Scan for the cell matching the given text and deliver its [X, Y] coordinate at center. 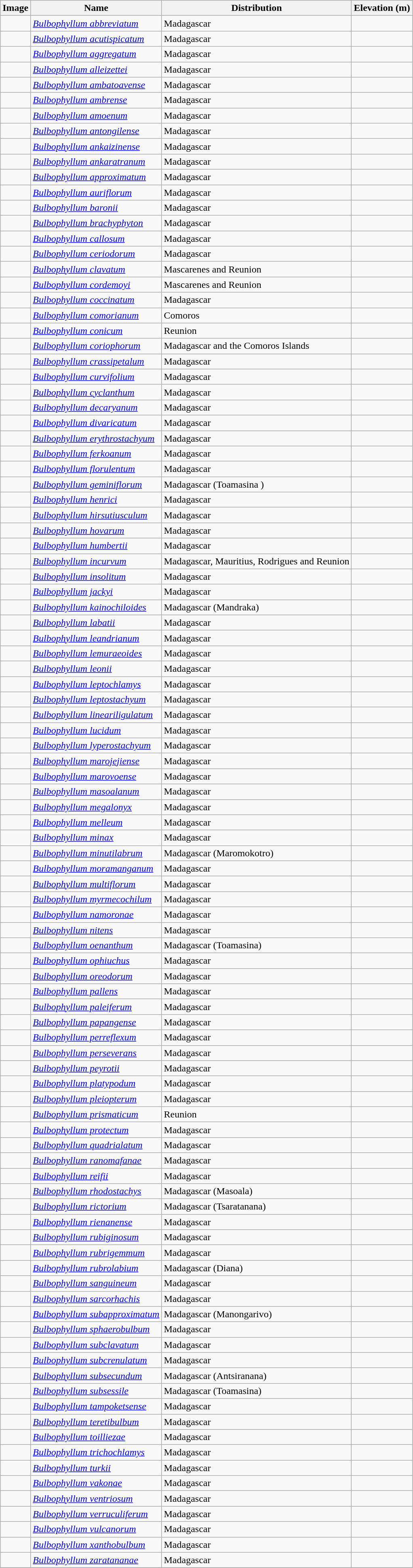
Bulbophyllum platypodum [96, 1084]
Bulbophyllum turkii [96, 1468]
Bulbophyllum subcrenulatum [96, 1360]
Bulbophyllum toilliezae [96, 1437]
Madagascar (Toamasina ) [257, 484]
Bulbophyllum ophiuchus [96, 961]
Bulbophyllum trichochlamys [96, 1453]
Bulbophyllum perseverans [96, 1053]
Bulbophyllum vulcanorum [96, 1529]
Bulbophyllum megalonyx [96, 807]
Bulbophyllum perreflexum [96, 1038]
Bulbophyllum cyclanthum [96, 392]
Bulbophyllum sanguineum [96, 1283]
Bulbophyllum aggregatum [96, 54]
Bulbophyllum comorianum [96, 315]
Bulbophyllum callosum [96, 239]
Madagascar and the Comoros Islands [257, 346]
Bulbophyllum alleizettei [96, 69]
Bulbophyllum pallens [96, 992]
Bulbophyllum lucidum [96, 730]
Bulbophyllum rubiginosum [96, 1237]
Madagascar (Tsaratanana) [257, 1207]
Bulbophyllum ankaratranum [96, 161]
Name [96, 8]
Bulbophyllum cordemoyi [96, 285]
Bulbophyllum insolitum [96, 576]
Bulbophyllum leptostachyum [96, 700]
Bulbophyllum antongilense [96, 131]
Bulbophyllum coccinatum [96, 300]
Bulbophyllum rubrolabium [96, 1268]
Bulbophyllum jackyi [96, 592]
Bulbophyllum sphaerobulbum [96, 1329]
Bulbophyllum divaricatum [96, 423]
Bulbophyllum amoenum [96, 115]
Bulbophyllum namoronae [96, 914]
Bulbophyllum ventriosum [96, 1499]
Bulbophyllum marojejiense [96, 761]
Bulbophyllum erythrostachyum [96, 438]
Bulbophyllum clavatum [96, 269]
Bulbophyllum lineariligulatum [96, 715]
Bulbophyllum ambatoavense [96, 85]
Bulbophyllum henrici [96, 500]
Bulbophyllum paleiferum [96, 1007]
Bulbophyllum abbreviatum [96, 23]
Madagascar (Mandraka) [257, 607]
Bulbophyllum leonii [96, 669]
Bulbophyllum moramanganum [96, 868]
Bulbophyllum pleiopterum [96, 1099]
Bulbophyllum acutispicatum [96, 39]
Bulbophyllum subsessile [96, 1391]
Bulbophyllum rubrigemmum [96, 1253]
Bulbophyllum papangense [96, 1022]
Bulbophyllum sarcorhachis [96, 1299]
Bulbophyllum leptochlamys [96, 684]
Bulbophyllum reifii [96, 1176]
Bulbophyllum verruculiferum [96, 1514]
Bulbophyllum minax [96, 838]
Bulbophyllum approximatum [96, 177]
Bulbophyllum ranomafanae [96, 1160]
Bulbophyllum hirsutiusculum [96, 515]
Bulbophyllum vakonae [96, 1483]
Bulbophyllum nitens [96, 930]
Bulbophyllum florulentum [96, 469]
Distribution [257, 8]
Bulbophyllum masoalanum [96, 792]
Bulbophyllum auriflorum [96, 193]
Bulbophyllum lyperostachyum [96, 746]
Bulbophyllum baronii [96, 208]
Bulbophyllum hovarum [96, 530]
Bulbophyllum marovoense [96, 776]
Bulbophyllum coriophorum [96, 346]
Comoros [257, 315]
Bulbophyllum conicum [96, 331]
Bulbophyllum ankaizinense [96, 146]
Bulbophyllum rictorium [96, 1207]
Bulbophyllum minutilabrum [96, 853]
Bulbophyllum geminiflorum [96, 484]
Madagascar (Maromokotro) [257, 853]
Bulbophyllum oenanthum [96, 945]
Bulbophyllum rienanense [96, 1222]
Madagascar (Antsiranana) [257, 1375]
Bulbophyllum lemuraeoides [96, 653]
Bulbophyllum rhodostachys [96, 1191]
Madagascar (Manongarivo) [257, 1314]
Bulbophyllum oreodorum [96, 976]
Bulbophyllum kainochiloides [96, 607]
Madagascar (Masoala) [257, 1191]
Bulbophyllum incurvum [96, 561]
Bulbophyllum decaryanum [96, 407]
Bulbophyllum ceriodorum [96, 254]
Image [15, 8]
Bulbophyllum curvifolium [96, 377]
Bulbophyllum myrmecochilum [96, 899]
Bulbophyllum crassipetalum [96, 361]
Bulbophyllum peyrotii [96, 1068]
Bulbophyllum teretibulbum [96, 1421]
Elevation (m) [382, 8]
Bulbophyllum brachyphyton [96, 223]
Bulbophyllum melleum [96, 822]
Bulbophyllum xanthobulbum [96, 1545]
Madagascar, Mauritius, Rodrigues and Reunion [257, 561]
Bulbophyllum tampoketsense [96, 1406]
Bulbophyllum prismaticum [96, 1114]
Bulbophyllum ambrense [96, 100]
Bulbophyllum multiflorum [96, 884]
Bulbophyllum zaratananae [96, 1560]
Bulbophyllum quadrialatum [96, 1145]
Bulbophyllum subapproximatum [96, 1314]
Madagascar (Diana) [257, 1268]
Bulbophyllum protectum [96, 1130]
Bulbophyllum leandrianum [96, 638]
Bulbophyllum ferkoanum [96, 454]
Bulbophyllum subsecundum [96, 1375]
Bulbophyllum humbertii [96, 546]
Bulbophyllum subclavatum [96, 1345]
Bulbophyllum labatii [96, 623]
